Scan for the cell matching the given text and deliver its [x, y] coordinate at center. 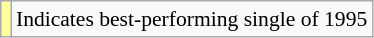
Indicates best-performing single of 1995 [192, 19]
